For the text-containing cell, return its midpoint in (x, y) coordinate format. 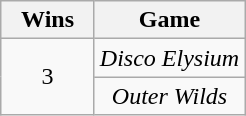
Game (169, 20)
Wins (48, 20)
3 (48, 77)
Outer Wilds (169, 96)
Disco Elysium (169, 58)
